Search for the cell housing the specified text and yield its [x, y] center coordinate. 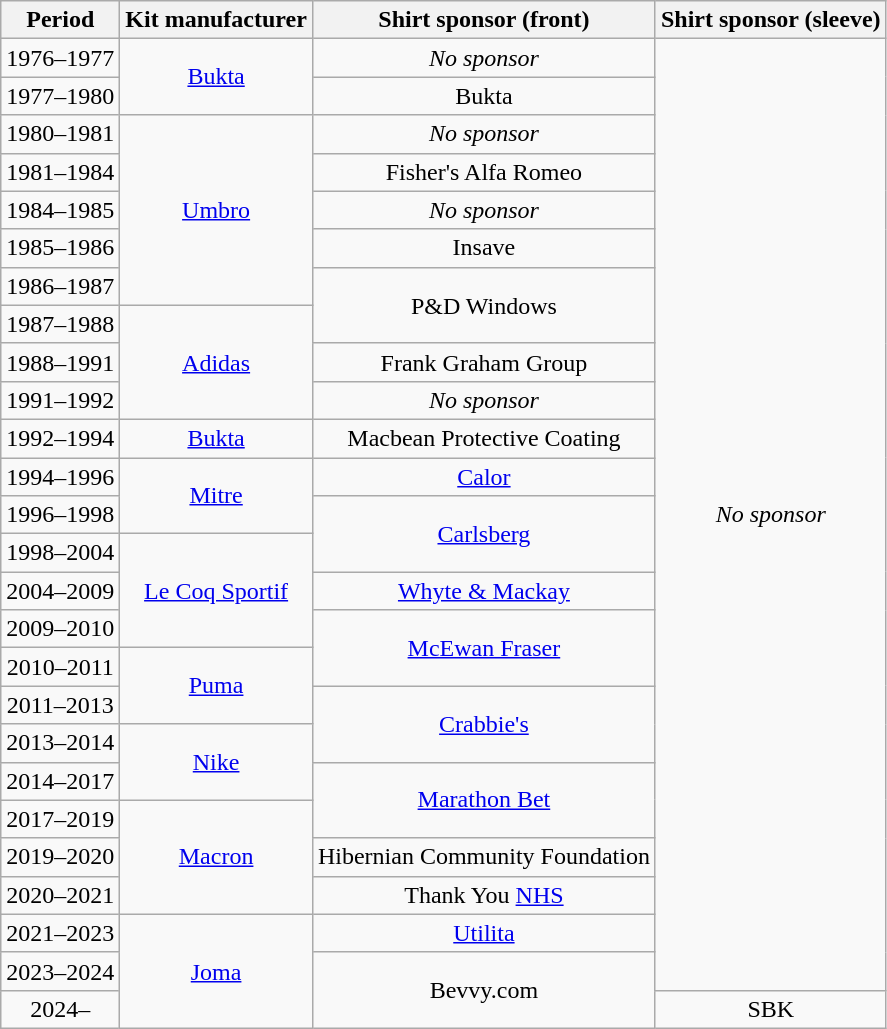
2011–2013 [60, 705]
1996–1998 [60, 515]
SBK [770, 1009]
Crabbie's [484, 724]
1977–1980 [60, 96]
1988–1991 [60, 362]
2023–2024 [60, 971]
1994–1996 [60, 477]
2017–2019 [60, 819]
1985–1986 [60, 248]
Frank Graham Group [484, 362]
2014–2017 [60, 781]
Umbro [216, 210]
McEwan Fraser [484, 648]
Bevvy.com [484, 990]
1981–1984 [60, 172]
Shirt sponsor (sleeve) [770, 20]
Hibernian Community Foundation [484, 857]
Insave [484, 248]
2004–2009 [60, 591]
Mitre [216, 496]
Carlsberg [484, 534]
1987–1988 [60, 324]
Calor [484, 477]
1984–1985 [60, 210]
2021–2023 [60, 933]
1976–1977 [60, 58]
Le Coq Sportif [216, 591]
1991–1992 [60, 400]
2009–2010 [60, 629]
Adidas [216, 362]
1980–1981 [60, 134]
Marathon Bet [484, 800]
P&D Windows [484, 305]
Joma [216, 971]
Shirt sponsor (front) [484, 20]
2019–2020 [60, 857]
Whyte & Mackay [484, 591]
1986–1987 [60, 286]
1992–1994 [60, 438]
Fisher's Alfa Romeo [484, 172]
Period [60, 20]
2024– [60, 1009]
Utilita [484, 933]
1998–2004 [60, 553]
Macbean Protective Coating [484, 438]
Puma [216, 686]
2010–2011 [60, 667]
Thank You NHS [484, 895]
Nike [216, 762]
2013–2014 [60, 743]
Macron [216, 857]
2020–2021 [60, 895]
Kit manufacturer [216, 20]
